Return the [x, y] coordinate for the center point of the cell that contains the specified text.  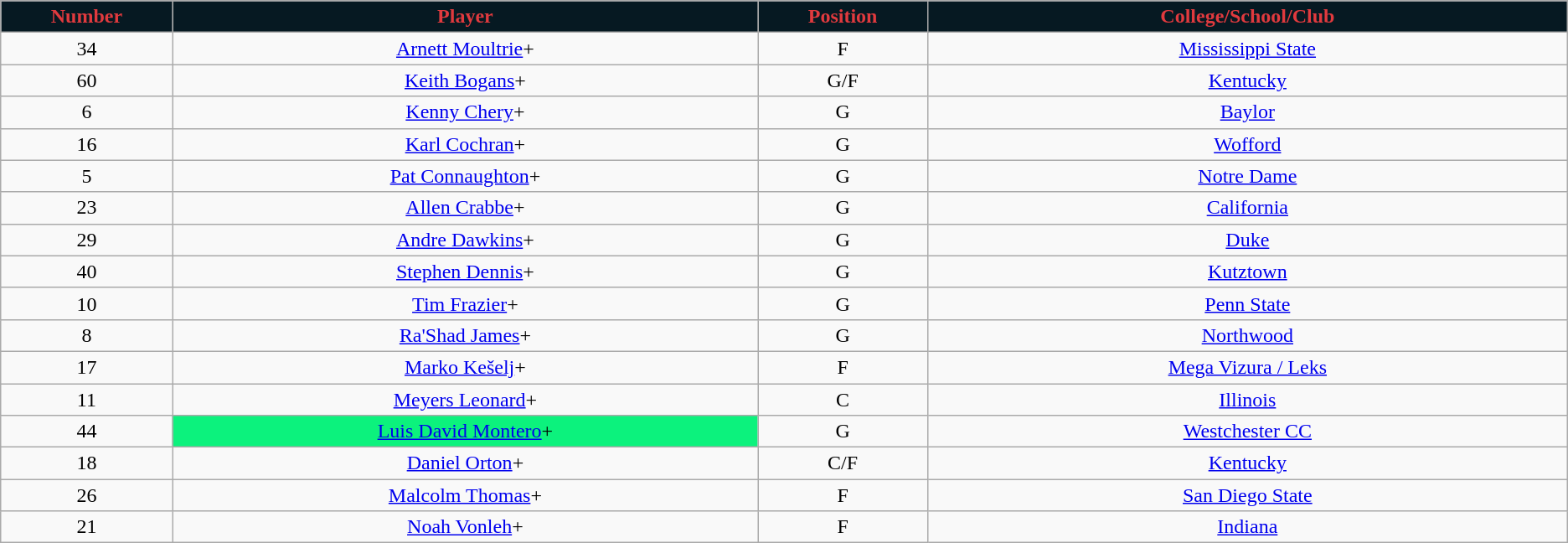
Notre Dame [1247, 176]
Allen Crabbe+ [466, 208]
10 [87, 303]
Ra'Shad James+ [466, 335]
Andre Dawkins+ [466, 240]
Marko Kešelj+ [466, 367]
Illinois [1247, 400]
5 [87, 176]
Daniel Orton+ [466, 463]
Meyers Leonard+ [466, 400]
Westchester CC [1247, 432]
Position [843, 17]
Keith Bogans+ [466, 80]
C/F [843, 463]
Karl Cochran+ [466, 144]
21 [87, 527]
Mega Vizura / Leks [1247, 367]
Stephen Dennis+ [466, 271]
34 [87, 49]
Noah Vonleh+ [466, 527]
6 [87, 112]
Player [466, 17]
G/F [843, 80]
Luis David Montero+ [466, 432]
Northwood [1247, 335]
C [843, 400]
16 [87, 144]
8 [87, 335]
California [1247, 208]
Baylor [1247, 112]
23 [87, 208]
29 [87, 240]
Indiana [1247, 527]
40 [87, 271]
Duke [1247, 240]
Number [87, 17]
17 [87, 367]
Kenny Chery+ [466, 112]
Malcolm Thomas+ [466, 495]
College/School/Club [1247, 17]
Tim Frazier+ [466, 303]
Kutztown [1247, 271]
Wofford [1247, 144]
60 [87, 80]
44 [87, 432]
Pat Connaughton+ [466, 176]
Penn State [1247, 303]
26 [87, 495]
18 [87, 463]
San Diego State [1247, 495]
Arnett Moultrie+ [466, 49]
11 [87, 400]
Mississippi State [1247, 49]
